Pinpoint the cell where the given text exists, returning its (x, y) midpoint coordinate. 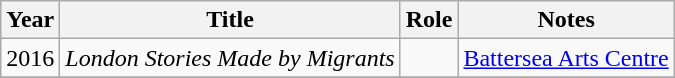
Notes (566, 20)
Year (30, 20)
London Stories Made by Migrants (230, 58)
2016 (30, 58)
Title (230, 20)
Battersea Arts Centre (566, 58)
Role (429, 20)
